Provide the (X, Y) coordinate of the cell's center where the given text is located.  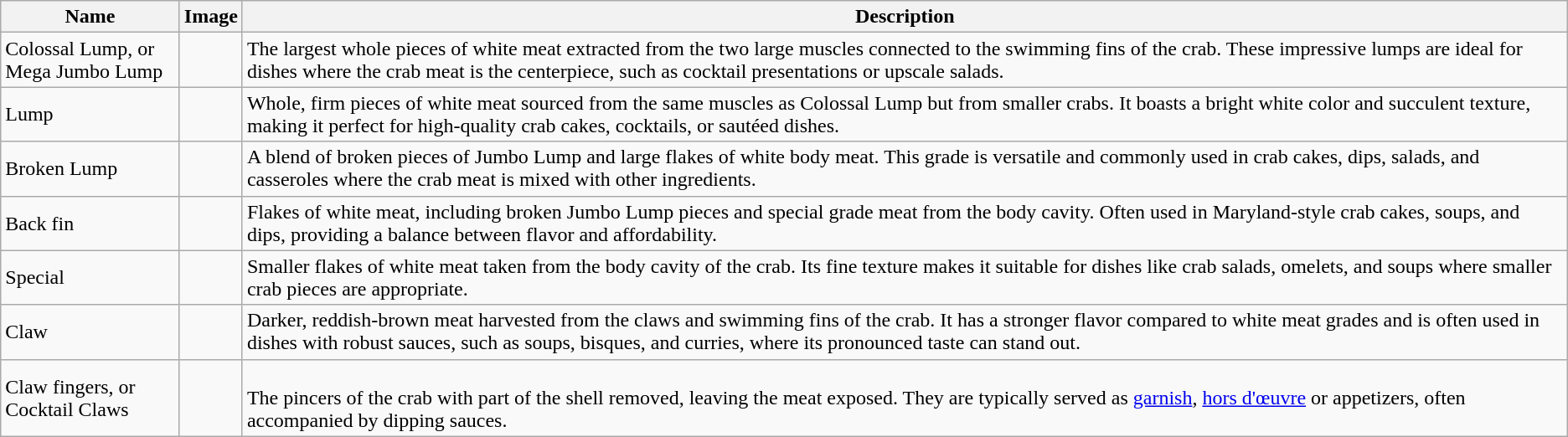
Lump (90, 114)
Name (90, 17)
Colossal Lump, or Mega Jumbo Lump (90, 60)
Back fin (90, 223)
Special (90, 278)
Description (905, 17)
Image (211, 17)
Broken Lump (90, 169)
Claw fingers, orCocktail Claws (90, 398)
Claw (90, 332)
